Detect which cell encompasses the target text, then output its (X, Y) center coordinate. 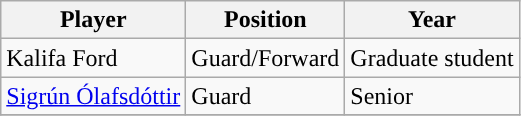
Kalifa Ford (94, 58)
Guard (266, 96)
Year (432, 20)
Sigrún Ólafsdóttir (94, 96)
Player (94, 20)
Position (266, 20)
Graduate student (432, 58)
Guard/Forward (266, 58)
Senior (432, 96)
